Locate the cell with the specified text and output its (X, Y) center coordinate. 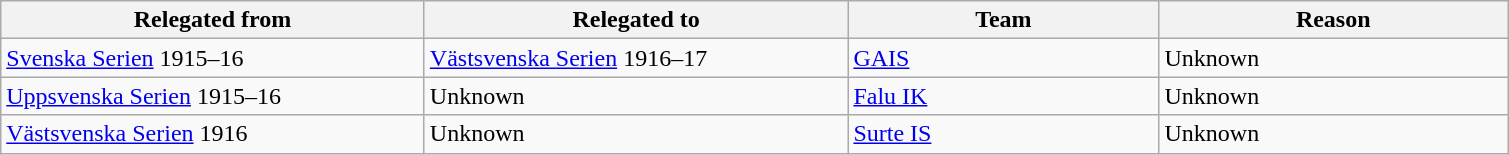
Reason (1334, 20)
Falu IK (1004, 96)
Team (1004, 20)
Uppsvenska Serien 1915–16 (213, 96)
Relegated to (636, 20)
Surte IS (1004, 134)
Västsvenska Serien 1916–17 (636, 58)
Västsvenska Serien 1916 (213, 134)
Svenska Serien 1915–16 (213, 58)
GAIS (1004, 58)
Relegated from (213, 20)
